For the text-containing cell, return its midpoint in (x, y) coordinate format. 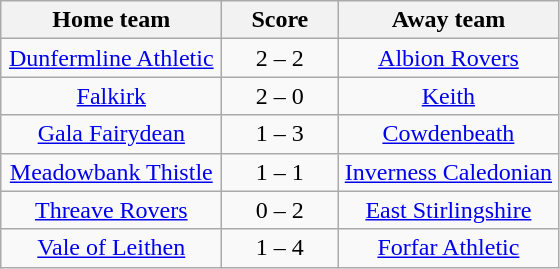
Keith (448, 96)
1 – 4 (280, 248)
1 – 3 (280, 134)
Cowdenbeath (448, 134)
Forfar Athletic (448, 248)
1 – 1 (280, 172)
East Stirlingshire (448, 210)
2 – 0 (280, 96)
Threave Rovers (112, 210)
2 – 2 (280, 58)
Meadowbank Thistle (112, 172)
Inverness Caledonian (448, 172)
Falkirk (112, 96)
Albion Rovers (448, 58)
Dunfermline Athletic (112, 58)
Vale of Leithen (112, 248)
0 – 2 (280, 210)
Home team (112, 20)
Gala Fairydean (112, 134)
Score (280, 20)
Away team (448, 20)
